Find where the given text appears and provide that cell's center as (x, y) coordinate. 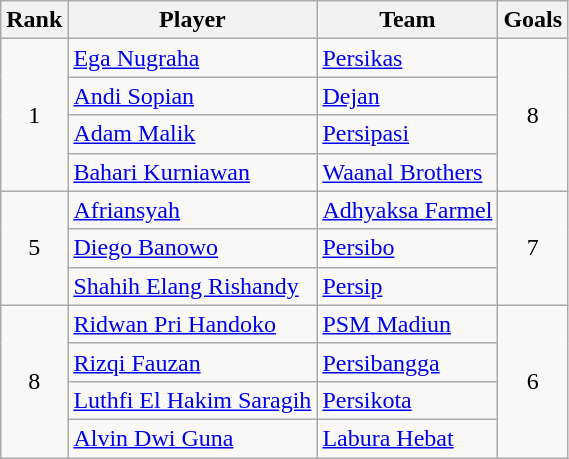
Goals (533, 20)
Diego Banowo (192, 248)
Luthfi El Hakim Saragih (192, 400)
Ega Nugraha (192, 58)
Player (192, 20)
Shahih Elang Rishandy (192, 286)
Adhyaksa Farmel (408, 210)
Rizqi Fauzan (192, 362)
6 (533, 381)
Labura Hebat (408, 438)
5 (34, 248)
Alvin Dwi Guna (192, 438)
PSM Madiun (408, 324)
Persikas (408, 58)
Persip (408, 286)
Persibo (408, 248)
1 (34, 115)
Waanal Brothers (408, 172)
Bahari Kurniawan (192, 172)
Rank (34, 20)
Ridwan Pri Handoko (192, 324)
7 (533, 248)
Andi Sopian (192, 96)
Persipasi (408, 134)
Persibangga (408, 362)
Afriansyah (192, 210)
Dejan (408, 96)
Team (408, 20)
Persikota (408, 400)
Adam Malik (192, 134)
